Detect which cell encompasses the target text, then output its (x, y) center coordinate. 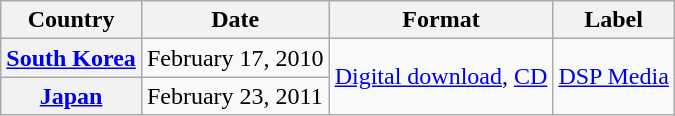
South Korea (72, 58)
Country (72, 20)
Japan (72, 96)
Label (614, 20)
Date (235, 20)
February 23, 2011 (235, 96)
DSP Media (614, 77)
February 17, 2010 (235, 58)
Digital download, CD (441, 77)
Format (441, 20)
